Extract the [X, Y] coordinate from the center of the cell holding the provided text.  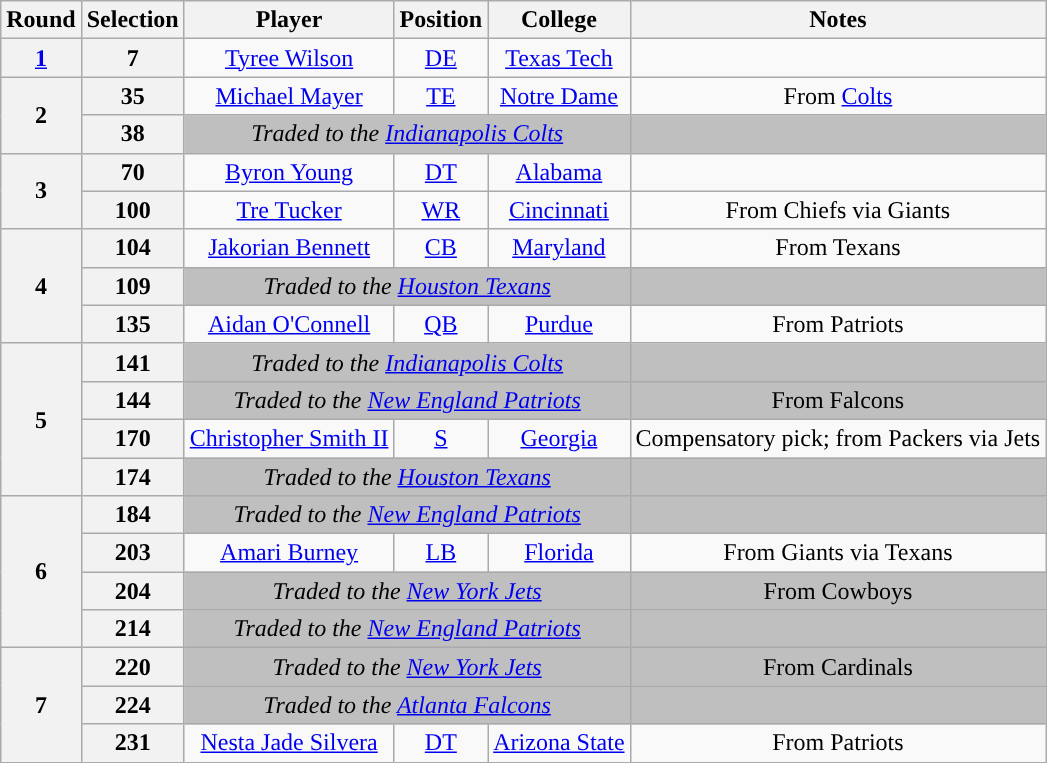
CB [441, 248]
Tre Tucker [289, 210]
203 [132, 553]
S [441, 438]
Cincinnati [559, 210]
Amari Burney [289, 553]
Alabama [559, 172]
TE [441, 96]
109 [132, 286]
DE [441, 58]
From Giants via Texans [838, 553]
4 [41, 286]
135 [132, 324]
Michael Mayer [289, 96]
Purdue [559, 324]
6 [41, 572]
Traded to the Atlanta Falcons [407, 705]
From Cowboys [838, 591]
Nesta Jade Silvera [289, 743]
231 [132, 743]
College [559, 20]
Aidan O'Connell [289, 324]
Notre Dame [559, 96]
184 [132, 515]
38 [132, 134]
5 [41, 419]
Florida [559, 553]
WR [441, 210]
Georgia [559, 438]
70 [132, 172]
170 [132, 438]
104 [132, 248]
From Texans [838, 248]
LB [441, 553]
Christopher Smith II [289, 438]
2 [41, 115]
Arizona State [559, 743]
141 [132, 362]
Position [441, 20]
Texas Tech [559, 58]
Jakorian Bennett [289, 248]
QB [441, 324]
Selection [132, 20]
100 [132, 210]
Player [289, 20]
Tyree Wilson [289, 58]
224 [132, 705]
3 [41, 191]
1 [41, 58]
Byron Young [289, 172]
214 [132, 629]
204 [132, 591]
35 [132, 96]
Maryland [559, 248]
Round [41, 20]
220 [132, 667]
From Chiefs via Giants [838, 210]
144 [132, 400]
Notes [838, 20]
174 [132, 477]
From Colts [838, 96]
Compensatory pick; from Packers via Jets [838, 438]
From Cardinals [838, 667]
From Falcons [838, 400]
